Determine the [x, y] coordinate at the center of the cell enclosing the given text.  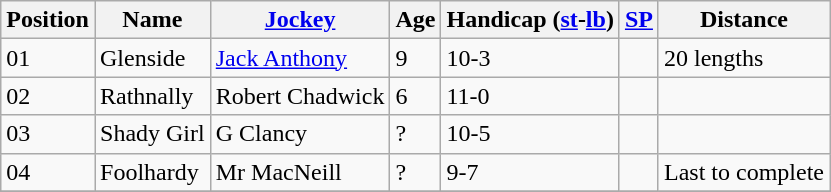
Age [416, 20]
02 [48, 96]
04 [48, 172]
Mr MacNeill [300, 172]
Position [48, 20]
Glenside [152, 58]
03 [48, 134]
9-7 [530, 172]
6 [416, 96]
10-3 [530, 58]
11-0 [530, 96]
Rathnally [152, 96]
Distance [744, 20]
G Clancy [300, 134]
Handicap (st-lb) [530, 20]
Jockey [300, 20]
20 lengths [744, 58]
Jack Anthony [300, 58]
10-5 [530, 134]
Robert Chadwick [300, 96]
SP [638, 20]
Last to complete [744, 172]
Foolhardy [152, 172]
Name [152, 20]
9 [416, 58]
Shady Girl [152, 134]
01 [48, 58]
